Detect which cell encompasses the target text, then output its (X, Y) center coordinate. 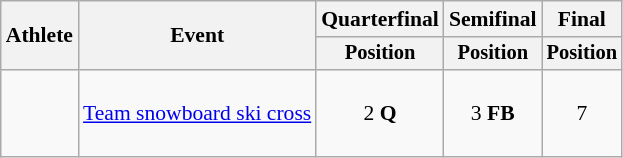
7 (582, 114)
Quarterfinal (380, 19)
2 Q (380, 114)
Team snowboard ski cross (197, 114)
Semifinal (493, 19)
3 FB (493, 114)
Athlete (40, 36)
Final (582, 19)
Event (197, 36)
